Extract the [x, y] coordinate from the center of the cell holding the provided text.  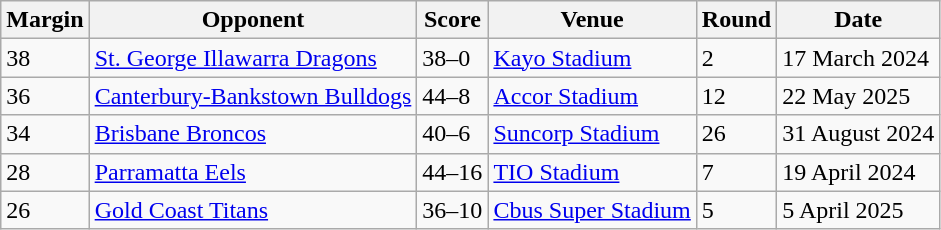
Opponent [253, 20]
Brisbane Broncos [253, 134]
Venue [592, 20]
Accor Stadium [592, 96]
28 [45, 172]
44–16 [452, 172]
38–0 [452, 58]
Margin [45, 20]
Round [736, 20]
Parramatta Eels [253, 172]
Kayo Stadium [592, 58]
31 August 2024 [858, 134]
36 [45, 96]
5 [736, 210]
34 [45, 134]
Suncorp Stadium [592, 134]
40–6 [452, 134]
7 [736, 172]
Date [858, 20]
12 [736, 96]
36–10 [452, 210]
22 May 2025 [858, 96]
Gold Coast Titans [253, 210]
5 April 2025 [858, 210]
Cbus Super Stadium [592, 210]
17 March 2024 [858, 58]
TIO Stadium [592, 172]
St. George Illawarra Dragons [253, 58]
19 April 2024 [858, 172]
Score [452, 20]
44–8 [452, 96]
38 [45, 58]
Canterbury-Bankstown Bulldogs [253, 96]
2 [736, 58]
